From the cell containing the given text, extract its center point as [x, y] coordinate. 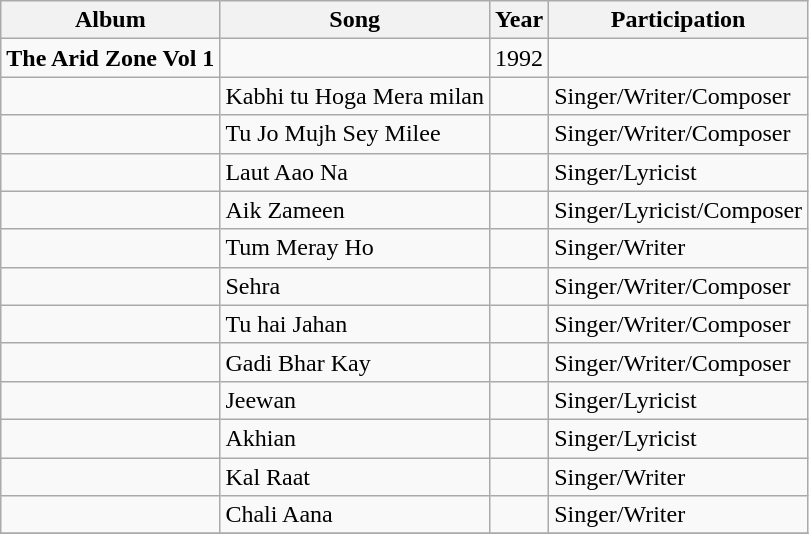
Aik Zameen [355, 210]
Sehra [355, 286]
Kal Raat [355, 477]
Jeewan [355, 400]
1992 [520, 58]
Song [355, 20]
Participation [678, 20]
Tu Jo Mujh Sey Milee [355, 134]
Gadi Bhar Kay [355, 362]
Singer/Lyricist/Composer [678, 210]
Year [520, 20]
Album [110, 20]
Tum Meray Ho [355, 248]
Laut Aao Na [355, 172]
The Arid Zone Vol 1 [110, 58]
Tu hai Jahan [355, 324]
Akhian [355, 438]
Chali Aana [355, 515]
Kabhi tu Hoga Mera milan [355, 96]
